Return the (X, Y) coordinate for the center point of the cell that contains the specified text.  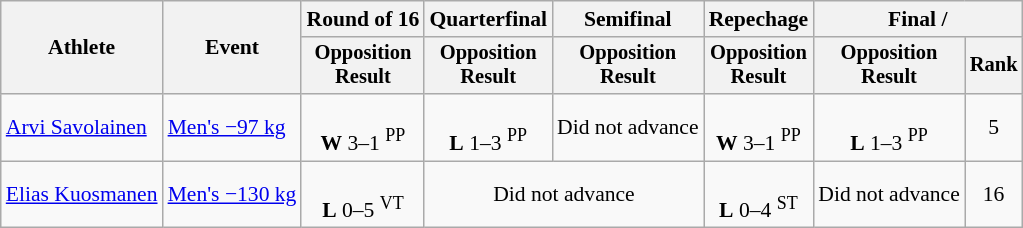
Quarterfinal (488, 19)
Repechage (759, 19)
5 (994, 128)
Elias Kuosmanen (82, 194)
Men's −97 kg (232, 128)
Round of 16 (362, 19)
Rank (994, 66)
Event (232, 48)
Final / (918, 19)
L 0–4 ST (759, 194)
Semifinal (628, 19)
Athlete (82, 48)
Arvi Savolainen (82, 128)
L 0–5 VT (362, 194)
16 (994, 194)
Men's −130 kg (232, 194)
